Provide the (X, Y) coordinate of the cell's center where the given text is located.  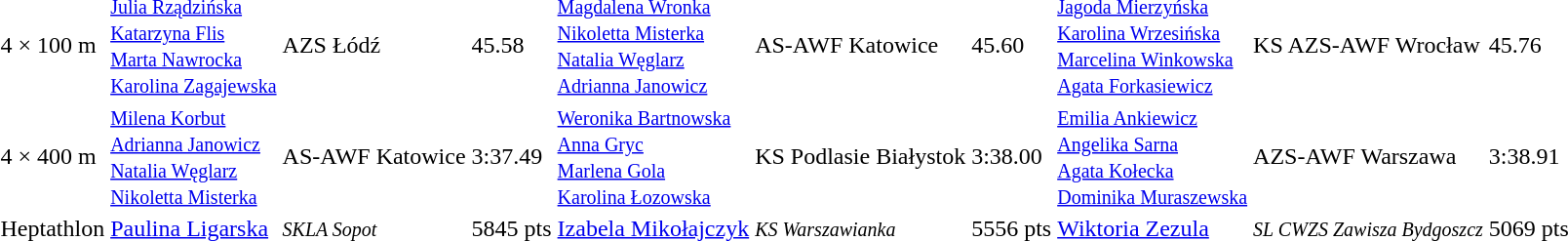
Weronika BartnowskaAnna GrycMarlena GolaKarolina Łozowska (653, 156)
3:38.00 (1012, 156)
3:37.49 (511, 156)
AZS-AWF Warszawa (1369, 156)
KS Podlasie Białystok (860, 156)
Emilia AnkiewiczAngelika SarnaAgata KołeckaDominika Muraszewska (1153, 156)
Milena KorbutAdrianna JanowiczNatalia WęglarzNikoletta Misterka (193, 156)
AS-AWF Katowice (374, 156)
